Capture the cell that displays the provided text and extract its (x, y) central coordinate. 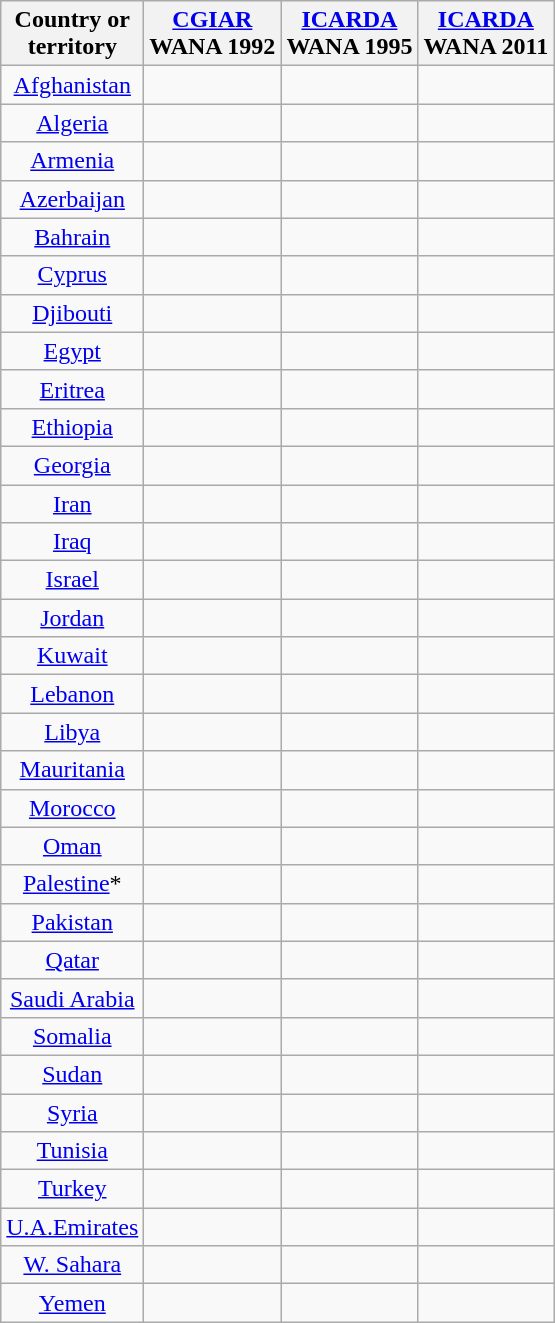
Georgia (72, 465)
Turkey (72, 1189)
Kuwait (72, 656)
Egypt (72, 351)
Iran (72, 503)
Jordan (72, 618)
Saudi Arabia (72, 998)
CGIARWANA 1992 (212, 34)
Bahrain (72, 237)
Syria (72, 1113)
Libya (72, 732)
Afghanistan (72, 85)
Djibouti (72, 313)
ICARDAWANA 2011 (486, 34)
W. Sahara (72, 1265)
ICARDAWANA 1995 (350, 34)
Morocco (72, 808)
Country orterritory (72, 34)
Mauritania (72, 770)
Lebanon (72, 694)
Iraq (72, 542)
Somalia (72, 1036)
Tunisia (72, 1151)
Palestine* (72, 884)
Ethiopia (72, 427)
Oman (72, 846)
Qatar (72, 960)
U.A.Emirates (72, 1227)
Israel (72, 580)
Azerbaijan (72, 199)
Eritrea (72, 389)
Cyprus (72, 275)
Yemen (72, 1303)
Algeria (72, 123)
Sudan (72, 1074)
Pakistan (72, 922)
Armenia (72, 161)
